Return (x, y) of the center of cell containing provided text 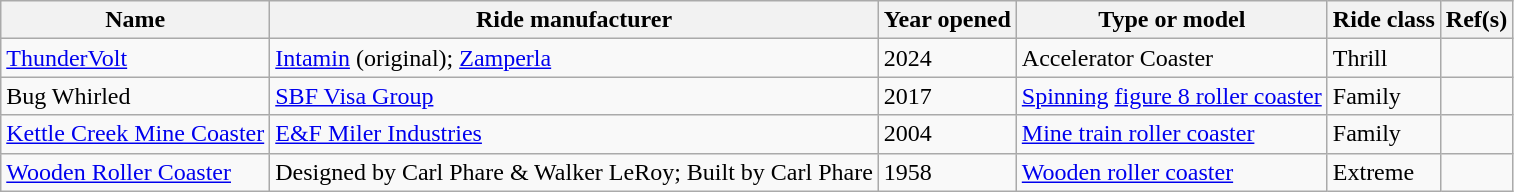
Bug Whirled (136, 96)
Ref(s) (1476, 20)
SBF Visa Group (574, 96)
Spinning figure 8 roller coaster (1172, 96)
Designed by Carl Phare & Walker LeRoy; Built by Carl Phare (574, 172)
Accelerator Coaster (1172, 58)
E&F Miler Industries (574, 134)
Mine train roller coaster (1172, 134)
Year opened (947, 20)
Name (136, 20)
Wooden roller coaster (1172, 172)
Extreme (1384, 172)
Ride class (1384, 20)
2004 (947, 134)
ThunderVolt (136, 58)
Thrill (1384, 58)
Intamin (original); Zamperla (574, 58)
Type or model (1172, 20)
2017 (947, 96)
Ride manufacturer (574, 20)
Kettle Creek Mine Coaster (136, 134)
2024 (947, 58)
1958 (947, 172)
Wooden Roller Coaster (136, 172)
